Identify which cell holds the provided text, then report its (X, Y) central coordinate. 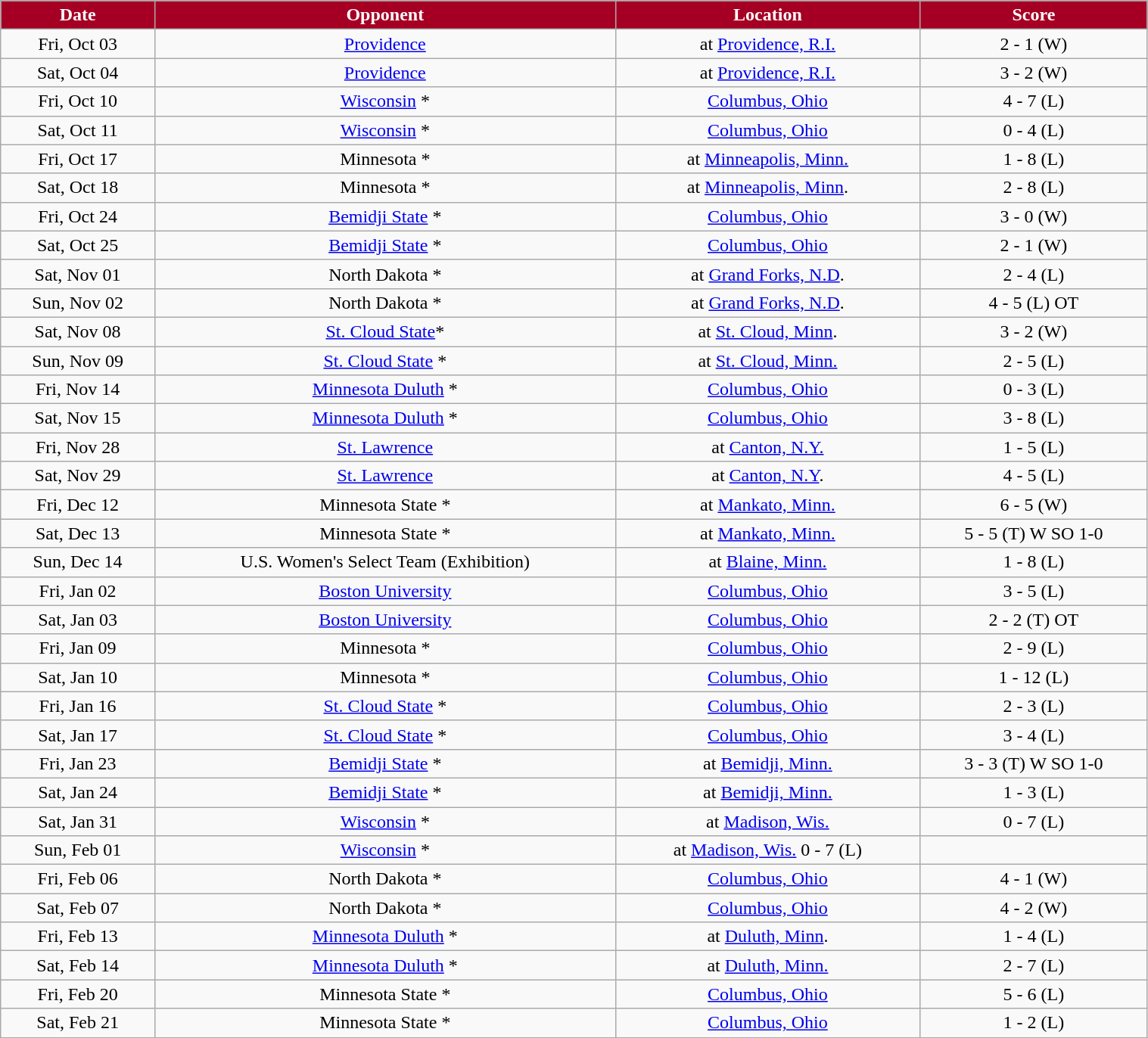
at Blaine, Minn. (767, 562)
Fri, Oct 17 (78, 159)
Sat, Nov 15 (78, 418)
Sun, Dec 14 (78, 562)
1 - 3 (L) (1034, 792)
2 - 8 (L) (1034, 188)
5 - 6 (L) (1034, 994)
0 - 3 (L) (1034, 390)
Fri, Nov 14 (78, 390)
4 - 1 (W) (1034, 879)
Fri, Oct 24 (78, 216)
Fri, Jan 16 (78, 706)
4 - 7 (L) (1034, 101)
Sat, Feb 07 (78, 908)
2 - 4 (L) (1034, 274)
Sat, Oct 11 (78, 130)
5 - 5 (T) W SO 1-0 (1034, 533)
6 - 5 (W) (1034, 505)
4 - 5 (L) OT (1034, 303)
Sat, Jan 17 (78, 735)
at Madison, Wis. (767, 821)
1 - 2 (L) (1034, 1023)
Date (78, 15)
Sat, Feb 21 (78, 1023)
at Madison, Wis. 0 - 7 (L) (767, 850)
2 - 9 (L) (1034, 648)
Sat, Oct 04 (78, 73)
Sat, Nov 08 (78, 331)
Fri, Feb 13 (78, 937)
1 - 5 (L) (1034, 447)
3 - 8 (L) (1034, 418)
Sat, Nov 29 (78, 476)
Fri, Feb 20 (78, 994)
Fri, Jan 09 (78, 648)
4 - 5 (L) (1034, 476)
Sun, Nov 09 (78, 361)
Sat, Nov 01 (78, 274)
Sat, Feb 14 (78, 965)
St. Cloud State* (384, 331)
Sat, Jan 31 (78, 821)
Sat, Jan 03 (78, 620)
Fri, Oct 10 (78, 101)
Fri, Dec 12 (78, 505)
Sat, Jan 24 (78, 792)
2 - 7 (L) (1034, 965)
2 - 3 (L) (1034, 706)
U.S. Women's Select Team (Exhibition) (384, 562)
Sat, Oct 25 (78, 245)
3 - 0 (W) (1034, 216)
Sat, Oct 18 (78, 188)
1 - 4 (L) (1034, 937)
3 - 4 (L) (1034, 735)
4 - 2 (W) (1034, 908)
Fri, Jan 23 (78, 763)
Fri, Jan 02 (78, 591)
1 - 12 (L) (1034, 677)
0 - 4 (L) (1034, 130)
Location (767, 15)
2 - 2 (T) OT (1034, 620)
3 - 5 (L) (1034, 591)
Sun, Nov 02 (78, 303)
3 - 3 (T) W SO 1-0 (1034, 763)
Fri, Nov 28 (78, 447)
Sat, Dec 13 (78, 533)
0 - 7 (L) (1034, 821)
Opponent (384, 15)
Fri, Feb 06 (78, 879)
Sun, Feb 01 (78, 850)
Fri, Oct 03 (78, 44)
Score (1034, 15)
2 - 5 (L) (1034, 361)
Sat, Jan 10 (78, 677)
